Scan for the cell matching the given text and deliver its [X, Y] coordinate at center. 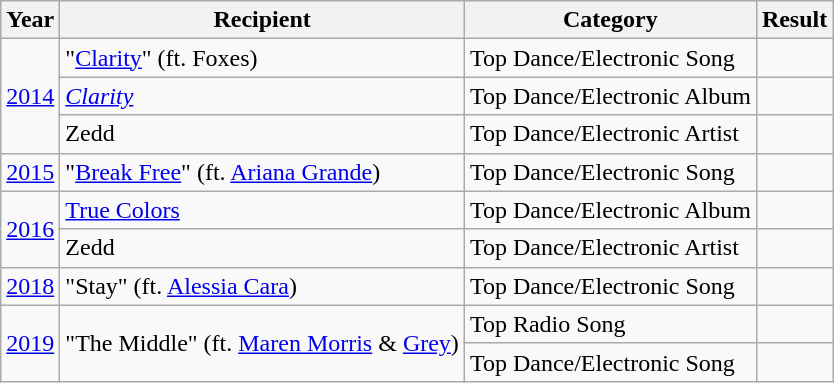
"The Middle" (ft. Maren Morris & Grey) [262, 343]
"Stay" (ft. Alessia Cara) [262, 286]
"Break Free" (ft. Ariana Grande) [262, 172]
2014 [30, 96]
2019 [30, 343]
2015 [30, 172]
2016 [30, 229]
"Clarity" (ft. Foxes) [262, 58]
2018 [30, 286]
Result [794, 20]
Category [610, 20]
Clarity [262, 96]
Recipient [262, 20]
True Colors [262, 210]
Top Radio Song [610, 324]
Year [30, 20]
